Detect which cell encompasses the target text, then output its [x, y] center coordinate. 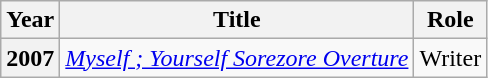
Myself ; Yourself Sorezore Overture [237, 58]
Role [450, 20]
2007 [30, 58]
Year [30, 20]
Title [237, 20]
Writer [450, 58]
